Locate the cell with the specified text and output its [X, Y] center coordinate. 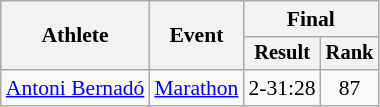
Rank [350, 54]
2-31:28 [282, 88]
Athlete [76, 36]
Final [310, 19]
87 [350, 88]
Result [282, 54]
Antoni Bernadó [76, 88]
Marathon [196, 88]
Event [196, 36]
